Extract the (X, Y) coordinate from the center of the cell holding the provided text.  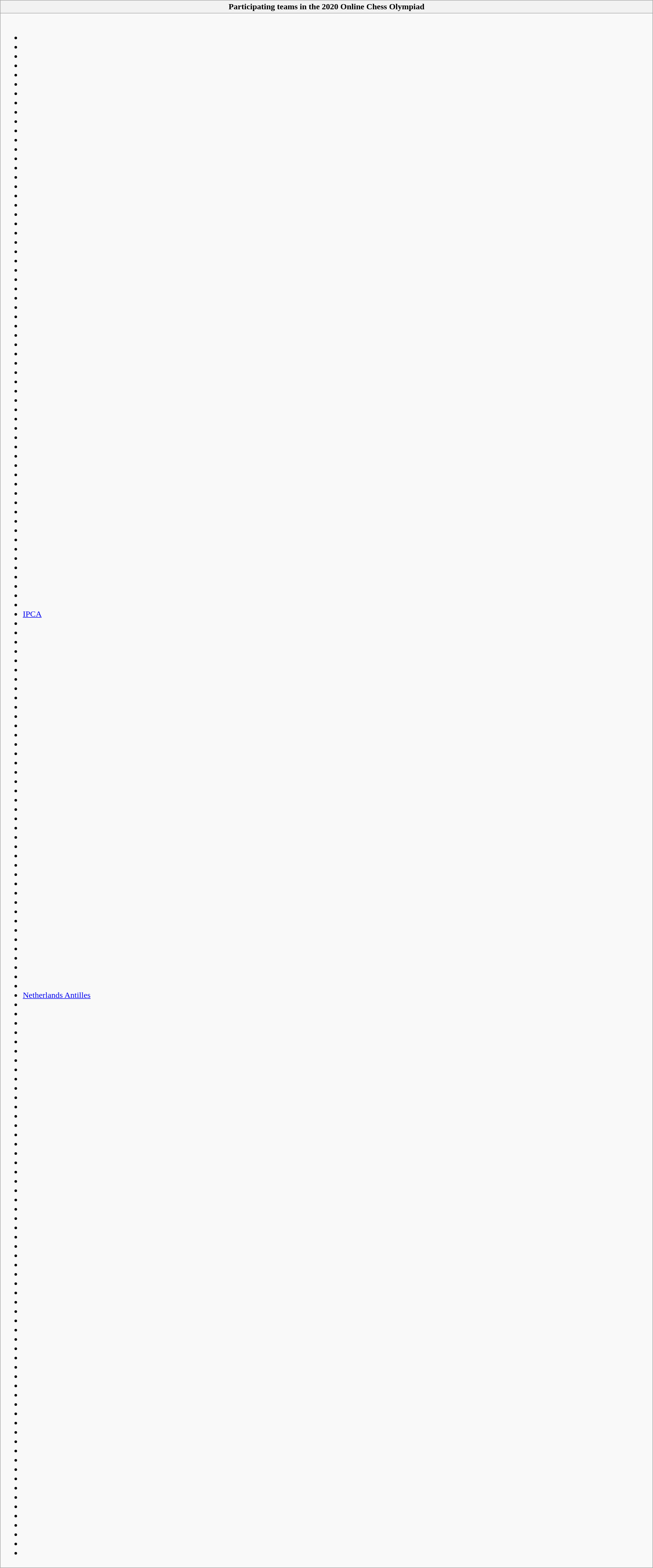
IPCA Netherlands Antilles (326, 791)
Participating teams in the 2020 Online Chess Olympiad (326, 7)
